Identify which cell holds the provided text, then report its [X, Y] central coordinate. 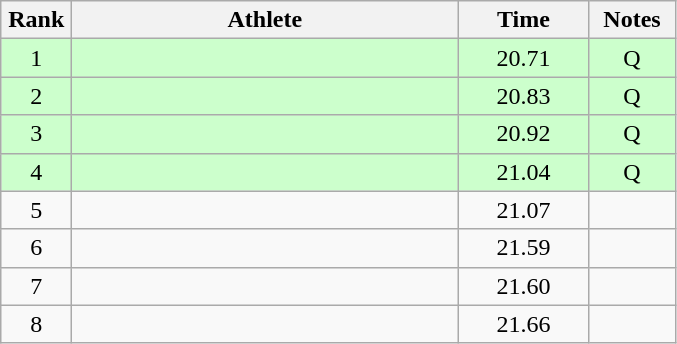
Athlete [265, 20]
4 [36, 172]
8 [36, 324]
20.83 [524, 96]
20.92 [524, 134]
Time [524, 20]
6 [36, 248]
1 [36, 58]
21.59 [524, 248]
Rank [36, 20]
21.60 [524, 286]
21.04 [524, 172]
20.71 [524, 58]
2 [36, 96]
3 [36, 134]
7 [36, 286]
21.66 [524, 324]
Notes [632, 20]
5 [36, 210]
21.07 [524, 210]
